Locate the cell with the specified text and output its (X, Y) center coordinate. 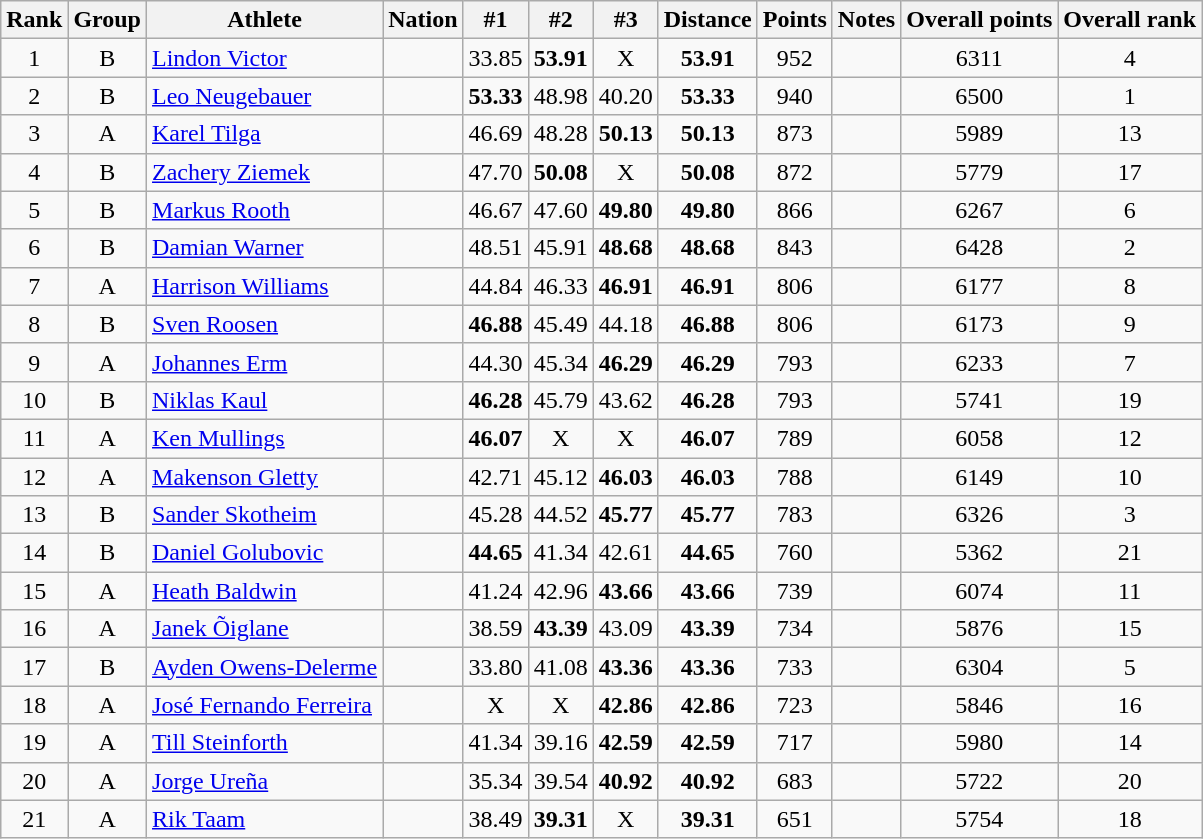
872 (794, 172)
760 (794, 553)
6149 (980, 477)
Rank (34, 20)
Sander Skotheim (265, 515)
Rik Taam (265, 819)
42.61 (626, 553)
Niklas Kaul (265, 400)
940 (794, 96)
5362 (980, 553)
6311 (980, 58)
48.51 (496, 248)
45.79 (560, 400)
5722 (980, 781)
46.67 (496, 210)
734 (794, 629)
Markus Rooth (265, 210)
843 (794, 248)
866 (794, 210)
Points (794, 20)
6326 (980, 515)
Harrison Williams (265, 286)
38.59 (496, 629)
6177 (980, 286)
35.34 (496, 781)
41.08 (560, 667)
5989 (980, 134)
Janek Õiglane (265, 629)
42.96 (560, 591)
Overall rank (1130, 20)
783 (794, 515)
Leo Neugebauer (265, 96)
45.34 (560, 362)
45.28 (496, 515)
45.12 (560, 477)
#1 (496, 20)
789 (794, 438)
717 (794, 743)
6304 (980, 667)
Overall points (980, 20)
5876 (980, 629)
5980 (980, 743)
44.52 (560, 515)
44.84 (496, 286)
39.16 (560, 743)
Nation (423, 20)
Distance (708, 20)
6074 (980, 591)
Till Steinforth (265, 743)
43.09 (626, 629)
733 (794, 667)
788 (794, 477)
683 (794, 781)
48.28 (560, 134)
Ken Mullings (265, 438)
33.80 (496, 667)
Damian Warner (265, 248)
739 (794, 591)
5846 (980, 705)
45.91 (560, 248)
39.54 (560, 781)
40.20 (626, 96)
Sven Roosen (265, 324)
47.70 (496, 172)
651 (794, 819)
Ayden Owens-Delerme (265, 667)
44.30 (496, 362)
Lindon Victor (265, 58)
#3 (626, 20)
33.85 (496, 58)
46.33 (560, 286)
41.24 (496, 591)
Notes (866, 20)
Daniel Golubovic (265, 553)
6173 (980, 324)
6233 (980, 362)
5779 (980, 172)
47.60 (560, 210)
José Fernando Ferreira (265, 705)
6500 (980, 96)
5741 (980, 400)
Jorge Ureña (265, 781)
#2 (560, 20)
5754 (980, 819)
Athlete (265, 20)
Karel Tilga (265, 134)
42.71 (496, 477)
723 (794, 705)
43.62 (626, 400)
Heath Baldwin (265, 591)
873 (794, 134)
6428 (980, 248)
Makenson Gletty (265, 477)
Johannes Erm (265, 362)
46.69 (496, 134)
6058 (980, 438)
44.18 (626, 324)
38.49 (496, 819)
6267 (980, 210)
952 (794, 58)
Group (108, 20)
Zachery Ziemek (265, 172)
48.98 (560, 96)
45.49 (560, 324)
